Locate the cell with the specified text and output its [X, Y] center coordinate. 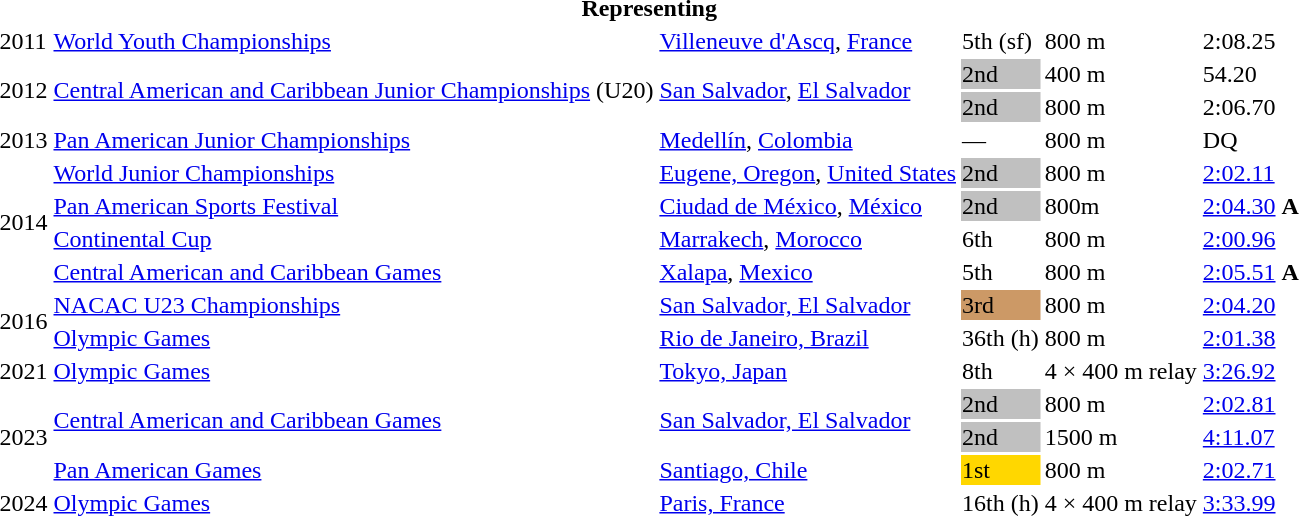
Pan American Sports Festival [354, 206]
800m [1120, 206]
Villeneuve d'Ascq, France [808, 41]
Continental Cup [354, 239]
Central American and Caribbean Junior Championships (U20) [354, 90]
— [1000, 140]
5th (sf) [1000, 41]
NACAC U23 Championships [354, 305]
8th [1000, 371]
36th (h) [1000, 338]
Rio de Janeiro, Brazil [808, 338]
Medellín, Colombia [808, 140]
1st [1000, 470]
3rd [1000, 305]
Tokyo, Japan [808, 371]
Santiago, Chile [808, 470]
Xalapa, Mexico [808, 272]
1500 m [1120, 437]
Pan American Games [354, 470]
Ciudad de México, México [808, 206]
World Junior Championships [354, 173]
4 × 400 m relay [1120, 371]
5th [1000, 272]
World Youth Championships [354, 41]
Pan American Junior Championships [354, 140]
Marrakech, Morocco [808, 239]
Eugene, Oregon, United States [808, 173]
6th [1000, 239]
400 m [1120, 74]
